Search for the cell housing the specified text and yield its [X, Y] center coordinate. 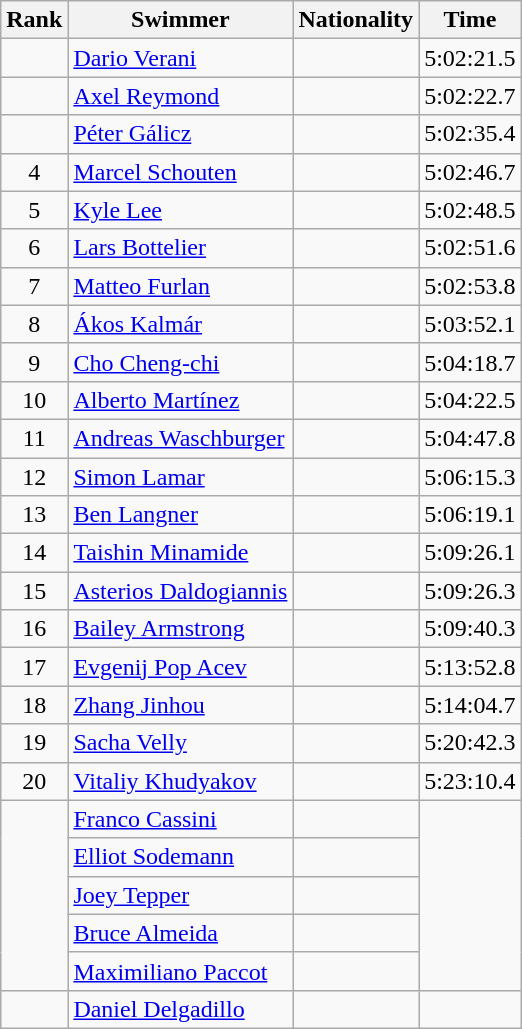
5:02:51.6 [470, 248]
5:02:48.5 [470, 210]
Bruce Almeida [180, 933]
5:09:26.3 [470, 591]
Zhang Jinhou [180, 705]
15 [34, 591]
5:09:40.3 [470, 629]
12 [34, 477]
Taishin Minamide [180, 553]
5:04:22.5 [470, 400]
18 [34, 705]
6 [34, 248]
5:04:47.8 [470, 438]
Time [470, 20]
5:02:53.8 [470, 286]
5:02:22.7 [470, 96]
19 [34, 743]
5:06:15.3 [470, 477]
Dario Verani [180, 58]
Franco Cassini [180, 819]
Rank [34, 20]
5:02:46.7 [470, 172]
5:02:21.5 [470, 58]
Matteo Furlan [180, 286]
8 [34, 324]
5:09:26.1 [470, 553]
5:06:19.1 [470, 515]
Joey Tepper [180, 895]
Axel Reymond [180, 96]
Péter Gálicz [180, 134]
Maximiliano Paccot [180, 971]
Sacha Velly [180, 743]
5:03:52.1 [470, 324]
Swimmer [180, 20]
9 [34, 362]
Evgenij Pop Acev [180, 667]
5:04:18.7 [470, 362]
Nationality [356, 20]
Ákos Kalmár [180, 324]
Elliot Sodemann [180, 857]
10 [34, 400]
17 [34, 667]
Simon Lamar [180, 477]
Daniel Delgadillo [180, 1009]
Kyle Lee [180, 210]
Vitaliy Khudyakov [180, 781]
4 [34, 172]
5 [34, 210]
5:13:52.8 [470, 667]
Ben Langner [180, 515]
16 [34, 629]
14 [34, 553]
Andreas Waschburger [180, 438]
Cho Cheng-chi [180, 362]
5:23:10.4 [470, 781]
Bailey Armstrong [180, 629]
5:02:35.4 [470, 134]
5:20:42.3 [470, 743]
13 [34, 515]
Alberto Martínez [180, 400]
Lars Bottelier [180, 248]
Marcel Schouten [180, 172]
20 [34, 781]
Asterios Daldogiannis [180, 591]
11 [34, 438]
7 [34, 286]
5:14:04.7 [470, 705]
